Search for the cell housing the specified text and yield its (x, y) center coordinate. 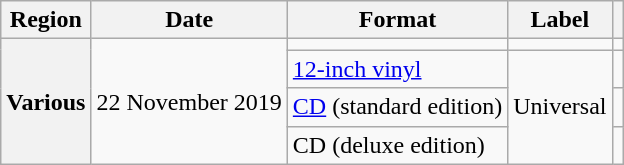
Date (189, 20)
22 November 2019 (189, 102)
CD (standard edition) (397, 107)
Region (46, 20)
Various (46, 102)
Universal (560, 107)
Label (560, 20)
Format (397, 20)
12-inch vinyl (397, 69)
CD (deluxe edition) (397, 145)
